Search for the cell housing the specified text and yield its (X, Y) center coordinate. 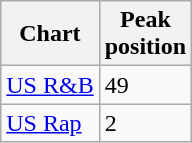
Peakposition (145, 34)
Chart (50, 34)
US R&B (50, 85)
49 (145, 85)
US Rap (50, 123)
2 (145, 123)
